Scan for the cell matching the given text and deliver its (X, Y) coordinate at center. 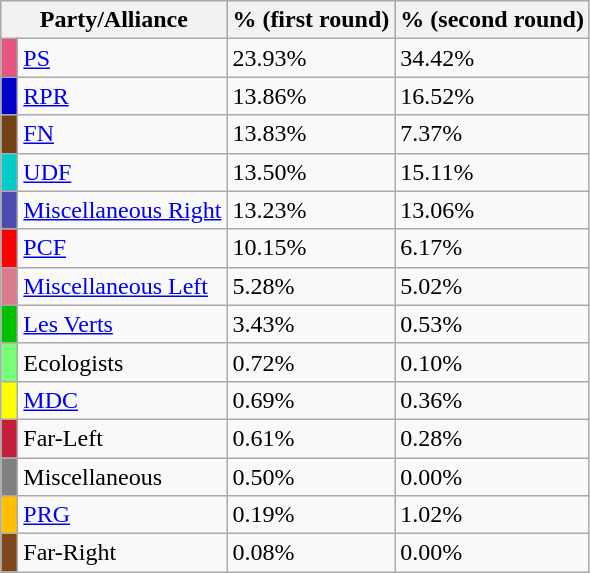
13.23% (311, 210)
13.86% (311, 96)
0.10% (492, 362)
UDF (122, 172)
Ecologists (122, 362)
0.69% (311, 400)
Miscellaneous Right (122, 210)
Far-Right (122, 553)
MDC (122, 400)
3.43% (311, 324)
Les Verts (122, 324)
PS (122, 58)
% (second round) (492, 20)
0.72% (311, 362)
0.19% (311, 515)
% (first round) (311, 20)
0.36% (492, 400)
PCF (122, 248)
0.50% (311, 477)
0.28% (492, 438)
10.15% (311, 248)
13.50% (311, 172)
0.61% (311, 438)
5.28% (311, 286)
13.06% (492, 210)
13.83% (311, 134)
Miscellaneous Left (122, 286)
15.11% (492, 172)
34.42% (492, 58)
5.02% (492, 286)
RPR (122, 96)
Far-Left (122, 438)
7.37% (492, 134)
0.53% (492, 324)
PRG (122, 515)
Party/Alliance (114, 20)
6.17% (492, 248)
Miscellaneous (122, 477)
0.08% (311, 553)
1.02% (492, 515)
23.93% (311, 58)
16.52% (492, 96)
FN (122, 134)
